Return the [x, y] coordinate for the center point of the cell that contains the specified text.  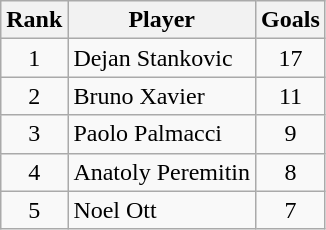
4 [34, 172]
Anatoly Peremitin [162, 172]
5 [34, 210]
Paolo Palmacci [162, 134]
11 [291, 96]
Bruno Xavier [162, 96]
1 [34, 58]
Dejan Stankovic [162, 58]
Goals [291, 20]
2 [34, 96]
17 [291, 58]
Player [162, 20]
9 [291, 134]
3 [34, 134]
7 [291, 210]
Noel Ott [162, 210]
8 [291, 172]
Rank [34, 20]
